Identify which cell holds the provided text, then report its (X, Y) central coordinate. 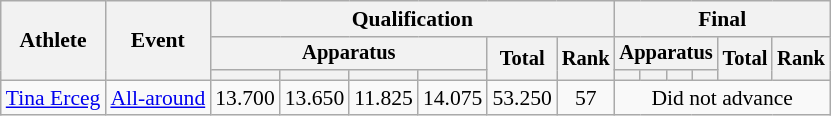
Tina Erceg (54, 98)
Event (158, 40)
Athlete (54, 40)
Qualification (412, 19)
Did not advance (722, 98)
14.075 (452, 98)
57 (586, 98)
Final (722, 19)
11.825 (384, 98)
All-around (158, 98)
53.250 (522, 98)
13.650 (314, 98)
13.700 (244, 98)
